Determine the [x, y] coordinate at the center of the cell enclosing the given text.  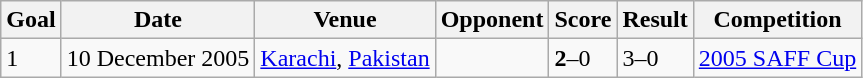
Competition [777, 20]
10 December 2005 [158, 58]
Opponent [492, 20]
2005 SAFF Cup [777, 58]
2–0 [583, 58]
Karachi, Pakistan [345, 58]
Goal [31, 20]
Venue [345, 20]
Date [158, 20]
3–0 [655, 58]
Result [655, 20]
Score [583, 20]
1 [31, 58]
